Scan for the cell matching the given text and deliver its [X, Y] coordinate at center. 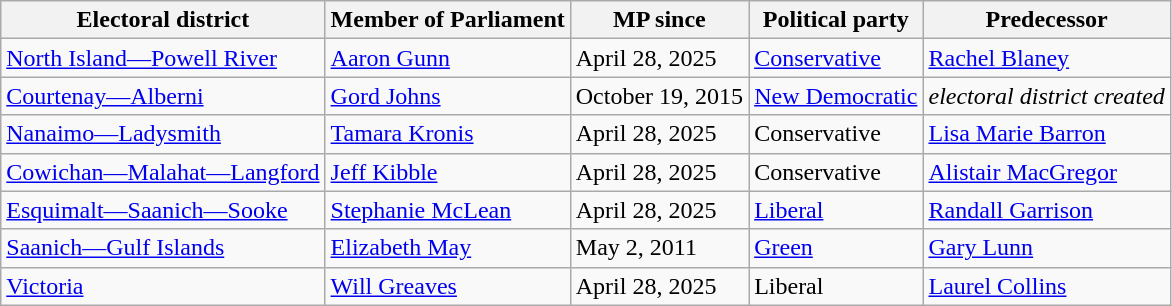
Elizabeth May [448, 248]
Green [836, 248]
Rachel Blaney [1046, 58]
Jeff Kibble [448, 172]
Will Greaves [448, 286]
Electoral district [163, 20]
May 2, 2011 [659, 248]
October 19, 2015 [659, 96]
Lisa Marie Barron [1046, 134]
Courtenay—Alberni [163, 96]
Stephanie McLean [448, 210]
Cowichan—Malahat—Langford [163, 172]
Laurel Collins [1046, 286]
Esquimalt—Saanich—Sooke [163, 210]
MP since [659, 20]
Gord Johns [448, 96]
Alistair MacGregor [1046, 172]
Predecessor [1046, 20]
Victoria [163, 286]
Gary Lunn [1046, 248]
North Island—Powell River [163, 58]
Nanaimo—Ladysmith [163, 134]
Tamara Kronis [448, 134]
Member of Parliament [448, 20]
Political party [836, 20]
Saanich—Gulf Islands [163, 248]
New Democratic [836, 96]
Aaron Gunn [448, 58]
electoral district created [1046, 96]
Randall Garrison [1046, 210]
